Search for the cell housing the specified text and yield its [x, y] center coordinate. 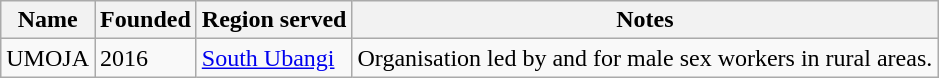
2016 [145, 58]
Region served [274, 20]
UMOJA [48, 58]
Name [48, 20]
Founded [145, 20]
Organisation led by and for male sex workers in rural areas. [645, 58]
South Ubangi [274, 58]
Notes [645, 20]
